Extract the [X, Y] coordinate from the center of the cell holding the provided text.  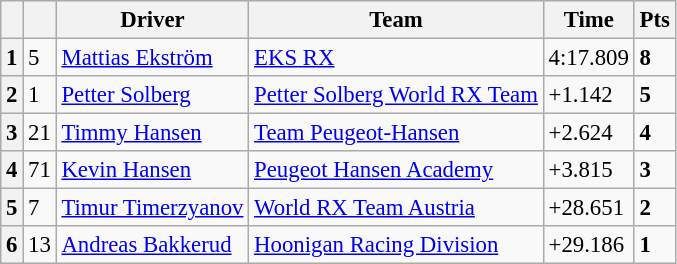
4:17.809 [588, 58]
Driver [152, 20]
Petter Solberg [152, 95]
Timur Timerzyanov [152, 208]
+3.815 [588, 170]
EKS RX [396, 58]
+28.651 [588, 208]
Timmy Hansen [152, 133]
World RX Team Austria [396, 208]
Andreas Bakkerud [152, 245]
Team [396, 20]
+2.624 [588, 133]
13 [40, 245]
Petter Solberg World RX Team [396, 95]
Peugeot Hansen Academy [396, 170]
Mattias Ekström [152, 58]
+29.186 [588, 245]
Kevin Hansen [152, 170]
Pts [654, 20]
71 [40, 170]
Time [588, 20]
+1.142 [588, 95]
Team Peugeot-Hansen [396, 133]
Hoonigan Racing Division [396, 245]
8 [654, 58]
21 [40, 133]
7 [40, 208]
6 [12, 245]
